Identify which cell holds the provided text, then report its (X, Y) central coordinate. 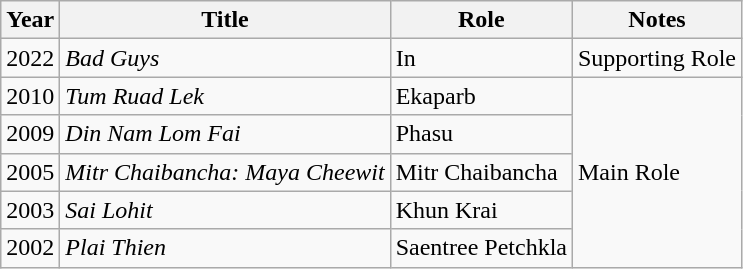
Plai Thien (225, 248)
Ekaparb (481, 96)
2003 (30, 210)
Mitr Chaibancha (481, 172)
In (481, 58)
Supporting Role (656, 58)
2009 (30, 134)
Role (481, 20)
Sai Lohit (225, 210)
Khun Krai (481, 210)
Tum Ruad Lek (225, 96)
Main Role (656, 172)
2005 (30, 172)
Notes (656, 20)
Year (30, 20)
Bad Guys (225, 58)
Saentree Petchkla (481, 248)
2022 (30, 58)
Title (225, 20)
Din Nam Lom Fai (225, 134)
Phasu (481, 134)
Mitr Chaibancha: Maya Cheewit (225, 172)
2010 (30, 96)
2002 (30, 248)
